Detect which cell encompasses the target text, then output its [x, y] center coordinate. 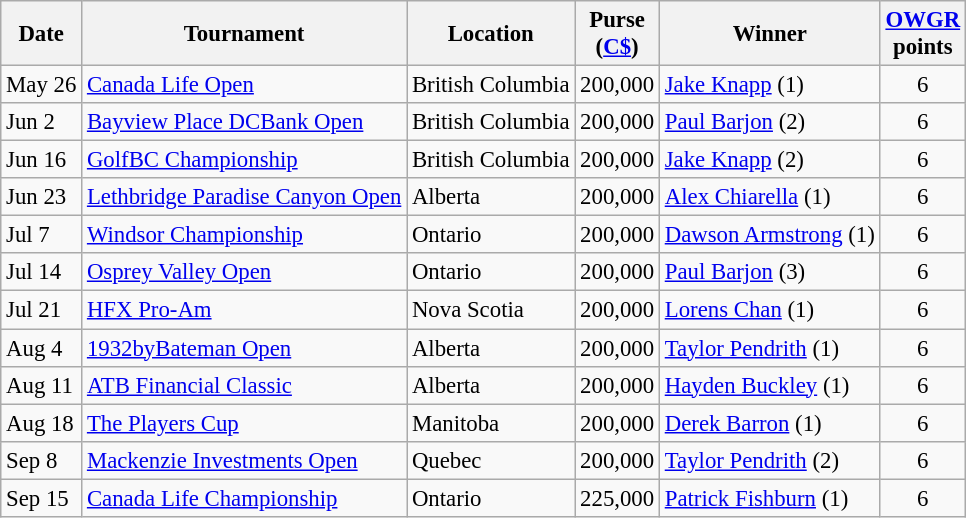
Taylor Pendrith (2) [770, 460]
Quebec [491, 460]
Nova Scotia [491, 310]
Winner [770, 34]
Derek Barron (1) [770, 423]
Aug 4 [42, 348]
Jun 23 [42, 197]
Jul 7 [42, 235]
Jun 16 [42, 160]
Purse(C$) [618, 34]
The Players Cup [244, 423]
Jul 21 [42, 310]
Windsor Championship [244, 235]
Hayden Buckley (1) [770, 385]
Paul Barjon (2) [770, 122]
GolfBC Championship [244, 160]
Aug 18 [42, 423]
Mackenzie Investments Open [244, 460]
Dawson Armstrong (1) [770, 235]
Osprey Valley Open [244, 273]
Canada Life Championship [244, 498]
May 26 [42, 85]
Jake Knapp (2) [770, 160]
Alex Chiarella (1) [770, 197]
Paul Barjon (3) [770, 273]
ATB Financial Classic [244, 385]
Jul 14 [42, 273]
Patrick Fishburn (1) [770, 498]
Lorens Chan (1) [770, 310]
Canada Life Open [244, 85]
OWGRpoints [922, 34]
Aug 11 [42, 385]
Tournament [244, 34]
Jake Knapp (1) [770, 85]
Lethbridge Paradise Canyon Open [244, 197]
225,000 [618, 498]
Sep 15 [42, 498]
Bayview Place DCBank Open [244, 122]
Taylor Pendrith (1) [770, 348]
Sep 8 [42, 460]
HFX Pro-Am [244, 310]
Date [42, 34]
Jun 2 [42, 122]
1932byBateman Open [244, 348]
Location [491, 34]
Manitoba [491, 423]
